Extract the [x, y] coordinate from the center of the cell holding the provided text.  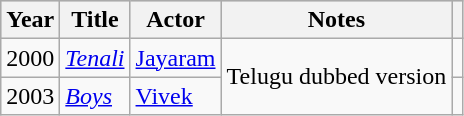
Notes [336, 20]
2000 [30, 58]
Vivek [176, 96]
Title [95, 20]
Actor [176, 20]
Telugu dubbed version [336, 77]
Boys [95, 96]
Jayaram [176, 58]
2003 [30, 96]
Year [30, 20]
Tenali [95, 58]
